Return the (X, Y) coordinate for the center point of the cell that contains the specified text.  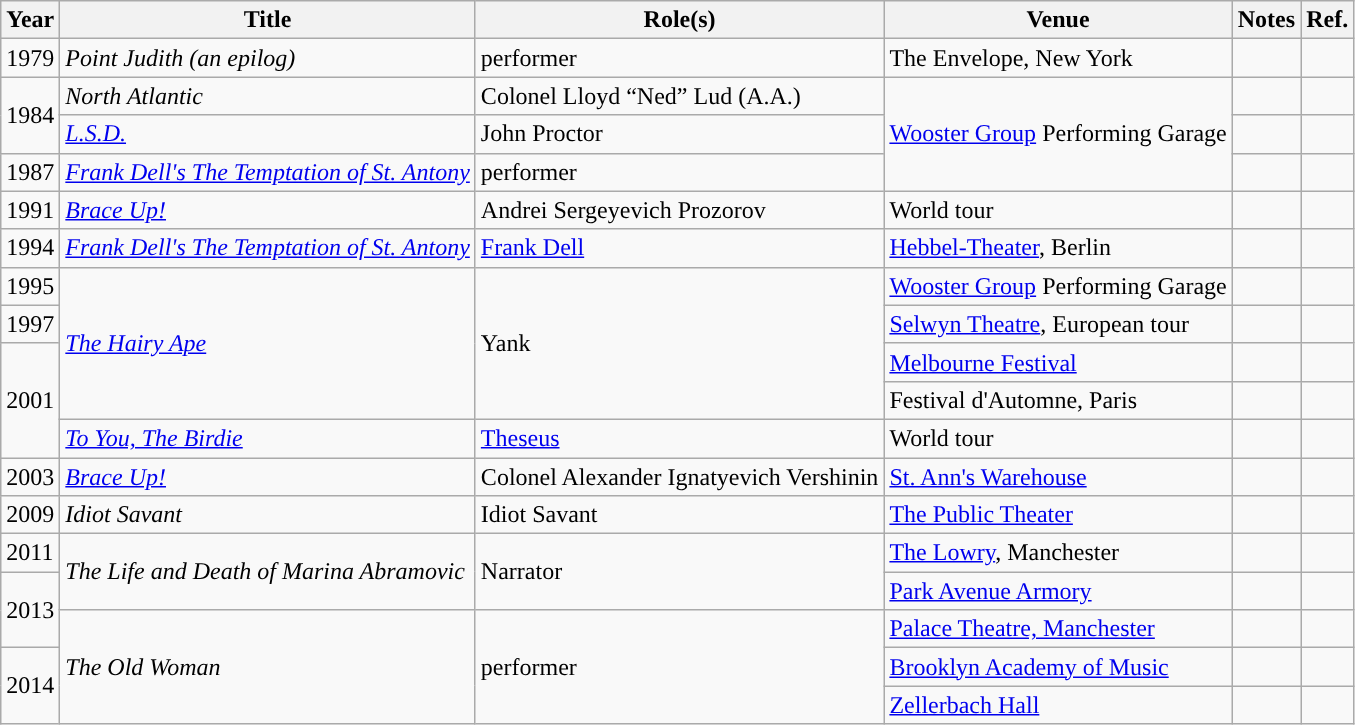
Colonel Lloyd “Ned” Lud (A.A.) (680, 96)
2009 (30, 515)
Zellerbach Hall (1058, 705)
Andrei Sergeyevich Prozorov (680, 210)
Hebbel-Theater, Berlin (1058, 248)
1984 (30, 115)
Colonel Alexander Ignatyevich Vershinin (680, 477)
Brooklyn Academy of Music (1058, 667)
1997 (30, 324)
Notes (1266, 20)
1994 (30, 248)
Point Judith (an epilog) (268, 58)
1995 (30, 286)
2003 (30, 477)
2001 (30, 400)
The Envelope, New York (1058, 58)
The Public Theater (1058, 515)
1987 (30, 172)
Yank (680, 343)
The Life and Death of Marina Abramovic (268, 572)
Venue (1058, 20)
Year (30, 20)
2011 (30, 553)
Narrator (680, 572)
Frank Dell (680, 248)
The Old Woman (268, 667)
Role(s) (680, 20)
The Lowry, Manchester (1058, 553)
Title (268, 20)
Festival d'Automne, Paris (1058, 400)
Park Avenue Armory (1058, 591)
2013 (30, 610)
2014 (30, 686)
St. Ann's Warehouse (1058, 477)
Selwyn Theatre, European tour (1058, 324)
Melbourne Festival (1058, 362)
The Hairy Ape (268, 343)
Theseus (680, 438)
Palace Theatre, Manchester (1058, 629)
1991 (30, 210)
North Atlantic (268, 96)
To You, The Birdie (268, 438)
L.S.D. (268, 134)
John Proctor (680, 134)
1979 (30, 58)
Ref. (1328, 20)
